Output the [X, Y] coordinate of the center of the cell containing the given text.  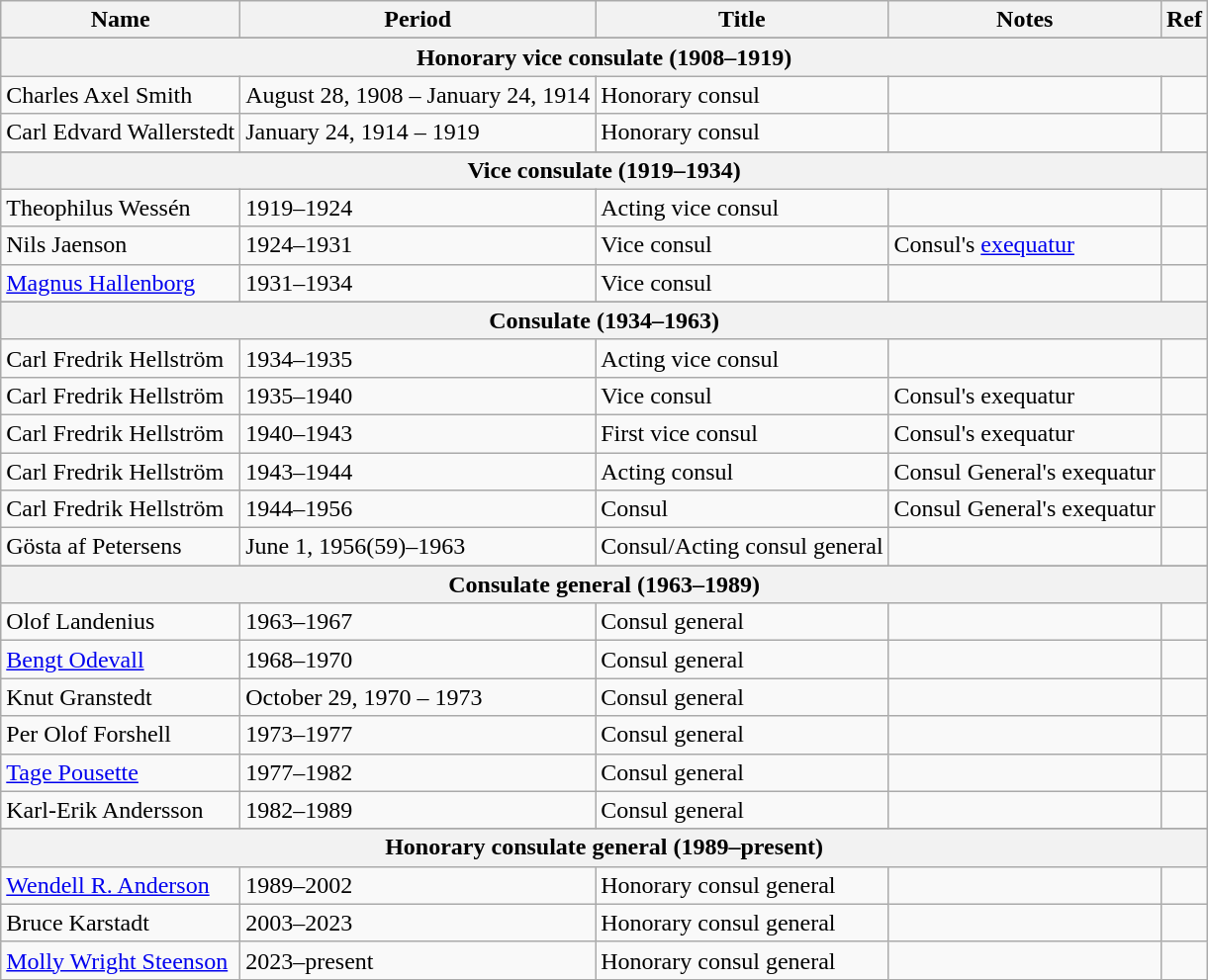
Charles Axel Smith [121, 95]
Consulate general (1963–1989) [604, 584]
Consul/Acting consul general [742, 547]
Consul [742, 509]
1943–1944 [418, 472]
Honorary consulate general (1989–present) [604, 847]
Ref [1183, 20]
Magnus Hallenborg [121, 283]
June 1, 1956(59)–1963 [418, 547]
First vice consul [742, 433]
Knut Granstedt [121, 697]
Bruce Karstadt [121, 923]
Olof Landenius [121, 622]
1989–2002 [418, 885]
Gösta af Petersens [121, 547]
1935–1940 [418, 396]
Period [418, 20]
1931–1934 [418, 283]
1977–1982 [418, 772]
Karl-Erik Andersson [121, 810]
August 28, 1908 – January 24, 1914 [418, 95]
1963–1967 [418, 622]
1968–1970 [418, 660]
Theophilus Wessén [121, 208]
1934–1935 [418, 358]
1919–1924 [418, 208]
1944–1956 [418, 509]
Consulate (1934–1963) [604, 320]
Title [742, 20]
1940–1943 [418, 433]
Acting consul [742, 472]
Nils Jaenson [121, 245]
January 24, 1914 – 1919 [418, 133]
Bengt Odevall [121, 660]
Carl Edvard Wallerstedt [121, 133]
Molly Wright Steenson [121, 960]
October 29, 1970 – 1973 [418, 697]
Honorary vice consulate (1908–1919) [604, 57]
1924–1931 [418, 245]
2023–present [418, 960]
Tage Pousette [121, 772]
1982–1989 [418, 810]
Per Olof Forshell [121, 735]
Notes [1025, 20]
Wendell R. Anderson [121, 885]
2003–2023 [418, 923]
1973–1977 [418, 735]
Name [121, 20]
Vice consulate (1919–1934) [604, 170]
